Search for the cell housing the specified text and yield its [X, Y] center coordinate. 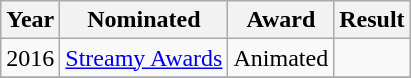
Year [30, 20]
Result [372, 20]
Nominated [144, 20]
2016 [30, 58]
Streamy Awards [144, 58]
Animated [281, 58]
Award [281, 20]
